Identify which cell holds the provided text, then report its (x, y) central coordinate. 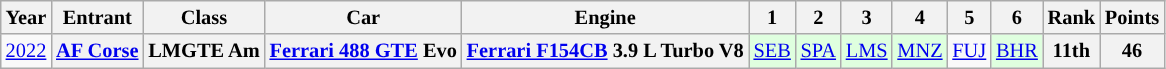
46 (1132, 51)
1 (772, 17)
Car (364, 17)
SPA (818, 51)
3 (867, 17)
AF Corse (97, 51)
11th (1072, 51)
2022 (26, 51)
Entrant (97, 17)
FUJ (969, 51)
Ferrari F154CB 3.9 L Turbo V8 (606, 51)
LMGTE Am (204, 51)
5 (969, 17)
Rank (1072, 17)
Class (204, 17)
LMS (867, 51)
MNZ (920, 51)
BHR (1017, 51)
Points (1132, 17)
Engine (606, 17)
Year (26, 17)
Ferrari 488 GTE Evo (364, 51)
SEB (772, 51)
4 (920, 17)
6 (1017, 17)
2 (818, 17)
